Search for the cell housing the specified text and yield its [X, Y] center coordinate. 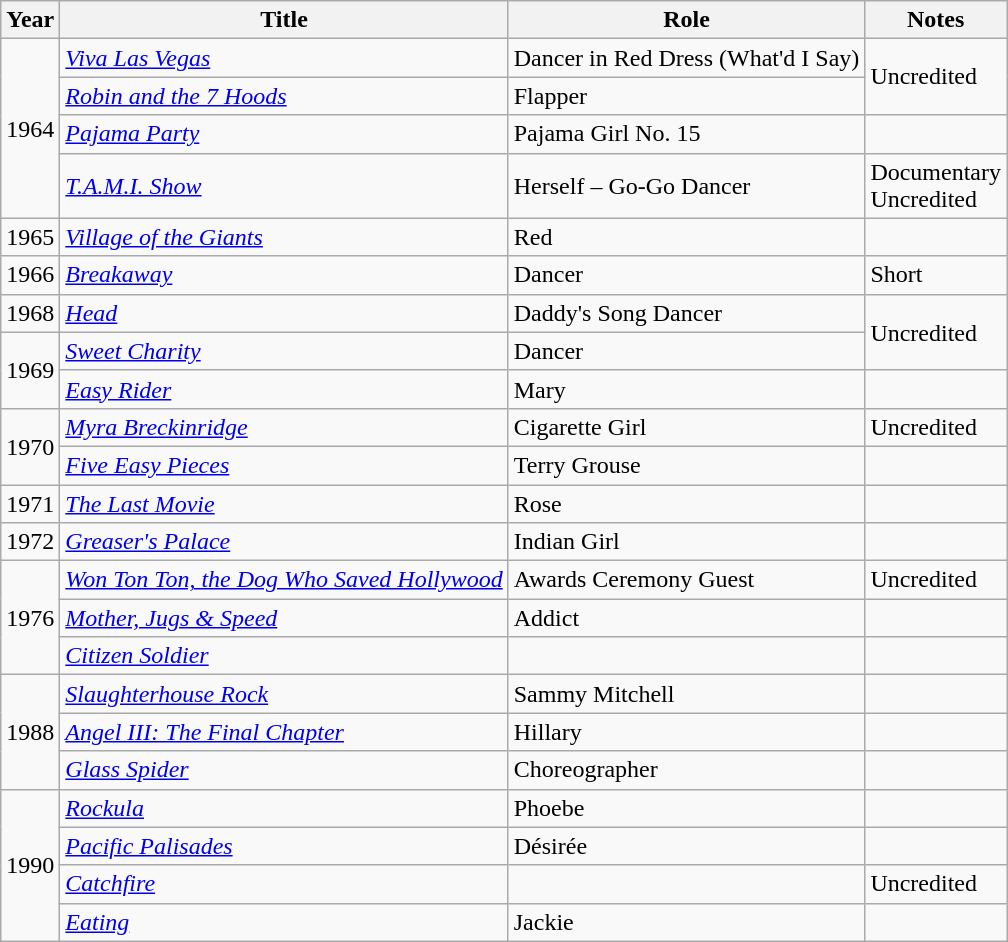
1969 [30, 370]
1970 [30, 446]
Hillary [686, 732]
Slaughterhouse Rock [284, 694]
1972 [30, 542]
Head [284, 313]
Short [936, 275]
1965 [30, 237]
The Last Movie [284, 503]
Phoebe [686, 808]
Catchfire [284, 884]
Pacific Palisades [284, 846]
1990 [30, 865]
Flapper [686, 96]
Citizen Soldier [284, 656]
Easy Rider [284, 389]
Terry Grouse [686, 465]
Breakaway [284, 275]
Mary [686, 389]
1976 [30, 618]
DocumentaryUncredited [936, 186]
Role [686, 20]
Addict [686, 618]
Awards Ceremony Guest [686, 580]
Five Easy Pieces [284, 465]
Cigarette Girl [686, 427]
Sammy Mitchell [686, 694]
Won Ton Ton, the Dog Who Saved Hollywood [284, 580]
Mother, Jugs & Speed [284, 618]
Herself – Go-Go Dancer [686, 186]
Glass Spider [284, 770]
Pajama Girl No. 15 [686, 134]
Rockula [284, 808]
T.A.M.I. Show [284, 186]
Daddy's Song Dancer [686, 313]
Indian Girl [686, 542]
Sweet Charity [284, 351]
Rose [686, 503]
1966 [30, 275]
Red [686, 237]
Year [30, 20]
Notes [936, 20]
1964 [30, 128]
Jackie [686, 922]
Greaser's Palace [284, 542]
Title [284, 20]
Robin and the 7 Hoods [284, 96]
Eating [284, 922]
Angel III: The Final Chapter [284, 732]
Village of the Giants [284, 237]
Viva Las Vegas [284, 58]
Pajama Party [284, 134]
Myra Breckinridge [284, 427]
Dancer in Red Dress (What'd I Say) [686, 58]
1988 [30, 732]
1968 [30, 313]
Désirée [686, 846]
1971 [30, 503]
Choreographer [686, 770]
